Search for the cell housing the specified text and yield its [x, y] center coordinate. 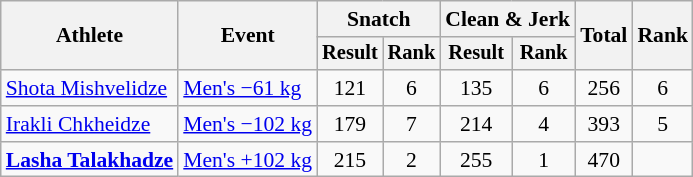
5 [662, 124]
121 [350, 88]
214 [476, 124]
Athlete [90, 36]
256 [604, 88]
135 [476, 88]
Men's −102 kg [248, 124]
7 [412, 124]
Irakli Chkheidze [90, 124]
179 [350, 124]
Snatch [378, 19]
Clean & Jerk [508, 19]
4 [544, 124]
Shota Mishvelidze [90, 88]
Total [604, 36]
Men's −61 kg [248, 88]
Event [248, 36]
393 [604, 124]
